Pinpoint the cell where the given text exists, returning its [x, y] midpoint coordinate. 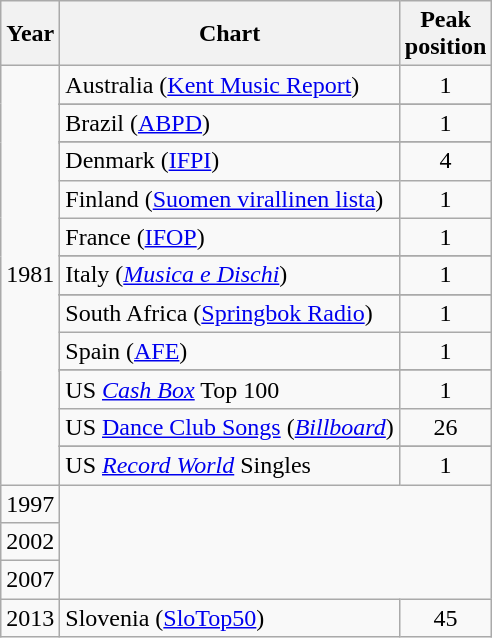
Brazil (ABPD) [230, 123]
26 [445, 427]
Peakposition [445, 34]
Chart [230, 34]
4 [445, 161]
2002 [30, 542]
1997 [30, 503]
US Cash Box Top 100 [230, 389]
2013 [30, 618]
2007 [30, 580]
South Africa (Springbok Radio) [230, 313]
Slovenia (SloTop50) [230, 618]
Spain (AFE) [230, 351]
US Dance Club Songs (Billboard) [230, 427]
Australia (Kent Music Report) [230, 85]
Denmark (IFPI) [230, 161]
France (IFOP) [230, 237]
US Record World Singles [230, 465]
1981 [30, 276]
Italy (Musica e Dischi) [230, 275]
Finland (Suomen virallinen lista) [230, 199]
Year [30, 34]
45 [445, 618]
